Capture the cell that displays the provided text and extract its [x, y] central coordinate. 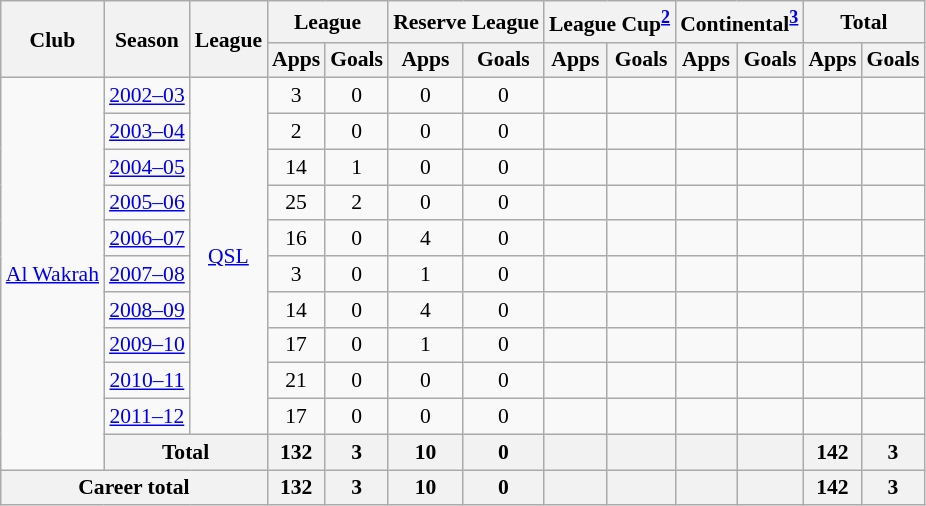
Club [52, 40]
25 [296, 203]
2008–09 [147, 310]
Al Wakrah [52, 274]
2009–10 [147, 345]
2002–03 [147, 96]
21 [296, 381]
Career total [134, 488]
16 [296, 239]
Reserve League [466, 22]
2004–05 [147, 167]
2011–12 [147, 417]
2003–04 [147, 132]
2007–08 [147, 274]
2010–11 [147, 381]
Season [147, 40]
2006–07 [147, 239]
QSL [228, 256]
Continental3 [739, 22]
League Cup2 [610, 22]
2005–06 [147, 203]
